Scan for the cell matching the given text and deliver its (X, Y) coordinate at center. 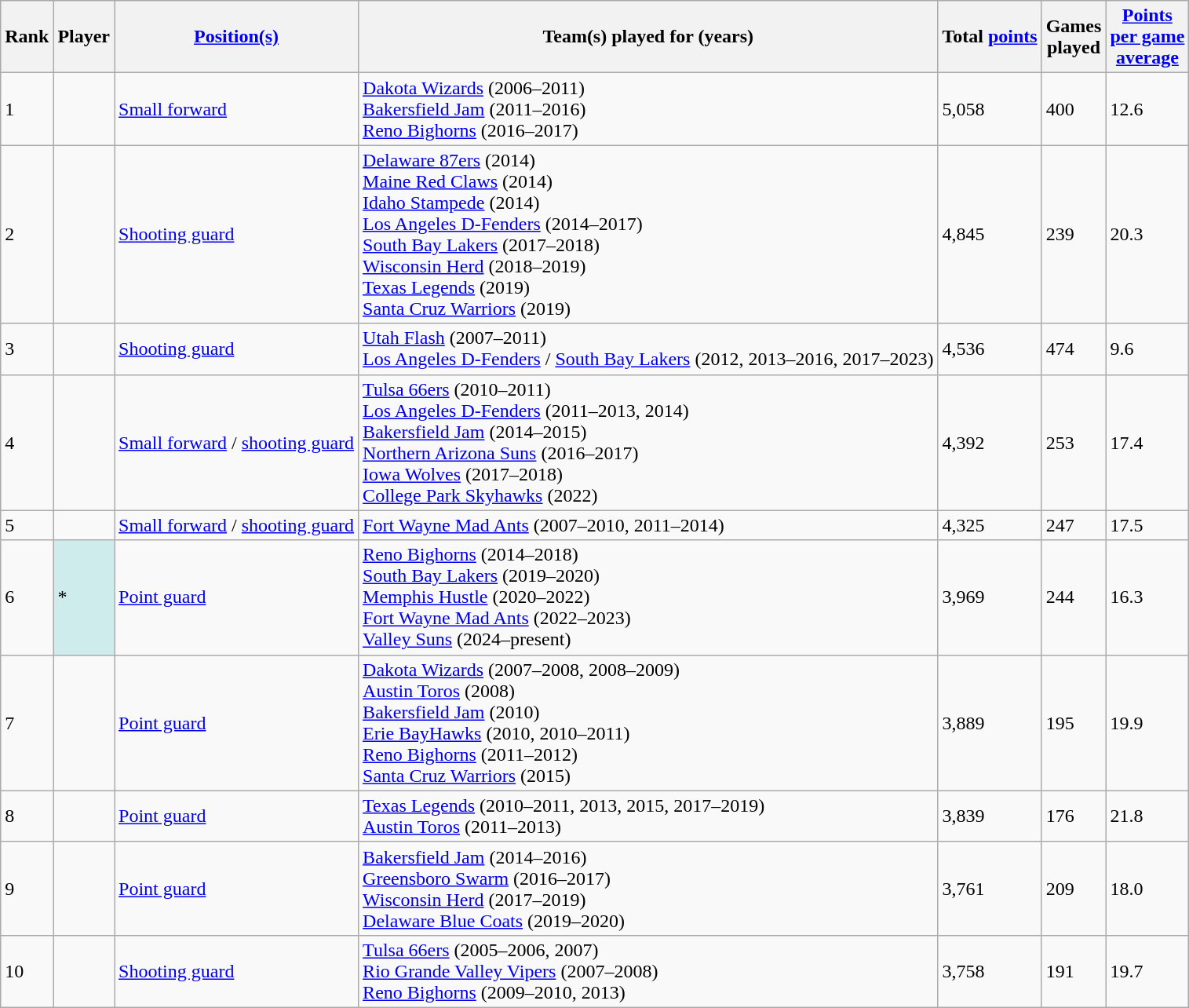
400 (1074, 109)
17.4 (1147, 443)
9.6 (1147, 349)
Position(s) (237, 37)
Player (84, 37)
209 (1074, 889)
* (84, 597)
Points per gameaverage (1147, 37)
5,058 (990, 109)
3,889 (990, 722)
3,758 (990, 971)
Fort Wayne Mad Ants (2007–2010, 2011–2014) (648, 525)
Small forward (237, 109)
3 (27, 349)
12.6 (1147, 109)
Reno Bighorns (2014–2018)South Bay Lakers (2019–2020) Memphis Hustle (2020–2022) Fort Wayne Mad Ants (2022–2023) Valley Suns (2024–present) (648, 597)
3,969 (990, 597)
Bakersfield Jam (2014–2016)Greensboro Swarm (2016–2017)Wisconsin Herd (2017–2019) Delaware Blue Coats (2019–2020) (648, 889)
191 (1074, 971)
10 (27, 971)
3,761 (990, 889)
4,392 (990, 443)
239 (1074, 234)
Games played (1074, 37)
4,325 (990, 525)
16.3 (1147, 597)
253 (1074, 443)
19.7 (1147, 971)
19.9 (1147, 722)
Total points (990, 37)
244 (1074, 597)
474 (1074, 349)
Utah Flash (2007–2011)Los Angeles D-Fenders / South Bay Lakers (2012, 2013–2016, 2017–2023) (648, 349)
6 (27, 597)
21.8 (1147, 816)
20.3 (1147, 234)
17.5 (1147, 525)
Dakota Wizards (2006–2011)Bakersfield Jam (2011–2016)Reno Bighorns (2016–2017) (648, 109)
4,536 (990, 349)
18.0 (1147, 889)
Team(s) played for (years) (648, 37)
8 (27, 816)
195 (1074, 722)
4,845 (990, 234)
3,839 (990, 816)
4 (27, 443)
2 (27, 234)
247 (1074, 525)
9 (27, 889)
176 (1074, 816)
Rank (27, 37)
Tulsa 66ers (2005–2006, 2007) Rio Grande Valley Vipers (2007–2008)Reno Bighorns (2009–2010, 2013) (648, 971)
1 (27, 109)
Texas Legends (2010–2011, 2013, 2015, 2017–2019) Austin Toros (2011–2013) (648, 816)
5 (27, 525)
7 (27, 722)
